Output the (x, y) coordinate of the center of the cell containing the given text.  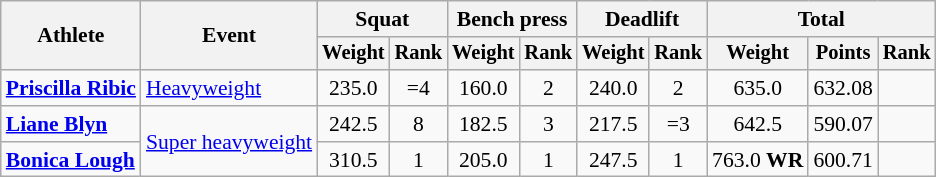
160.0 (483, 88)
=4 (419, 88)
Liane Blyn (71, 124)
590.07 (842, 124)
3 (548, 124)
235.0 (353, 88)
Heavyweight (229, 88)
182.5 (483, 124)
217.5 (613, 124)
635.0 (758, 88)
Total (821, 19)
Squat (382, 19)
8 (419, 124)
Points (842, 54)
240.0 (613, 88)
242.5 (353, 124)
Deadlift (642, 19)
=3 (678, 124)
Priscilla Ribic (71, 88)
632.08 (842, 88)
Athlete (71, 36)
642.5 (758, 124)
Super heavyweight (229, 142)
Bench press (512, 19)
Event (229, 36)
